Output the (x, y) coordinate of the center of the cell containing the given text.  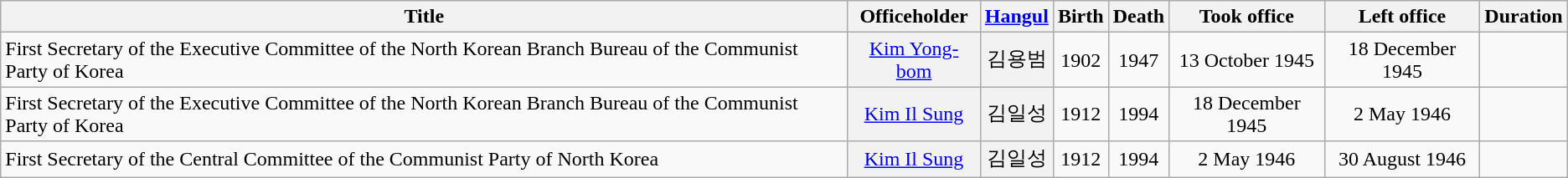
Birth (1081, 17)
1902 (1081, 60)
First Secretary of the Central Committee of the Communist Party of North Korea (424, 159)
Officeholder (915, 17)
김용범 (1017, 60)
Took office (1247, 17)
Duration (1524, 17)
Title (424, 17)
Kim Yong-bom (915, 60)
Death (1138, 17)
13 October 1945 (1247, 60)
Hangul (1017, 17)
Left office (1402, 17)
1947 (1138, 60)
30 August 1946 (1402, 159)
